Return the [X, Y] coordinate for the center point of the cell that contains the specified text.  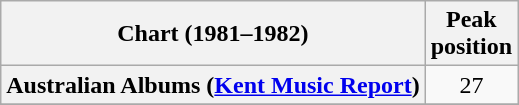
Chart (1981–1982) [213, 34]
Australian Albums (Kent Music Report) [213, 85]
Peakposition [471, 34]
27 [471, 85]
